Locate the cell with the specified text and output its [X, Y] center coordinate. 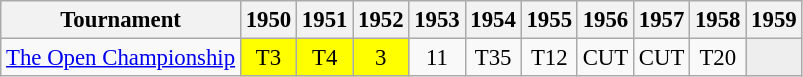
T3 [268, 58]
1952 [381, 20]
1954 [493, 20]
11 [437, 58]
T12 [549, 58]
1958 [718, 20]
The Open Championship [121, 58]
1956 [605, 20]
1955 [549, 20]
T20 [718, 58]
T35 [493, 58]
T4 [325, 58]
1957 [661, 20]
1953 [437, 20]
Tournament [121, 20]
3 [381, 58]
1951 [325, 20]
1959 [774, 20]
1950 [268, 20]
